Identify which cell holds the provided text, then report its (x, y) central coordinate. 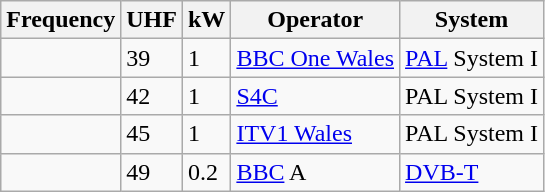
Frequency (61, 20)
45 (152, 134)
0.2 (206, 172)
49 (152, 172)
BBC A (316, 172)
kW (206, 20)
39 (152, 58)
DVB-T (472, 172)
42 (152, 96)
S4C (316, 96)
ITV1 Wales (316, 134)
System (472, 20)
UHF (152, 20)
Operator (316, 20)
BBC One Wales (316, 58)
